Locate the cell with the specified text and output its (X, Y) center coordinate. 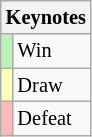
Win (52, 51)
Defeat (52, 118)
Keynotes (46, 17)
Draw (52, 85)
